Capture the cell that displays the provided text and extract its [X, Y] central coordinate. 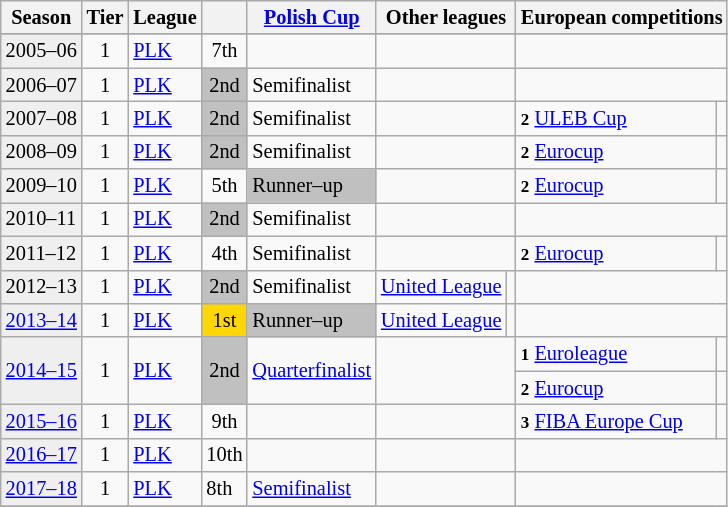
2017–18 [42, 489]
Other leagues [446, 17]
2010–11 [42, 219]
2006–07 [42, 85]
1 Euroleague [616, 354]
Quarterfinalist [312, 370]
2008–09 [42, 152]
2 ULEB Cup [616, 118]
7th [225, 51]
2011–12 [42, 253]
10th [225, 455]
Polish Cup [312, 17]
Season [42, 17]
2007–08 [42, 118]
2013–14 [42, 320]
2016–17 [42, 455]
3 FIBA Europe Cup [616, 421]
1st [225, 320]
2005–06 [42, 51]
2012–13 [42, 287]
Tier [106, 17]
League [164, 17]
2014–15 [42, 370]
2015–16 [42, 421]
9th [225, 421]
5th [225, 186]
European competitions [622, 17]
8th [225, 489]
2009–10 [42, 186]
4th [225, 253]
